Capture the cell that displays the provided text and extract its [X, Y] central coordinate. 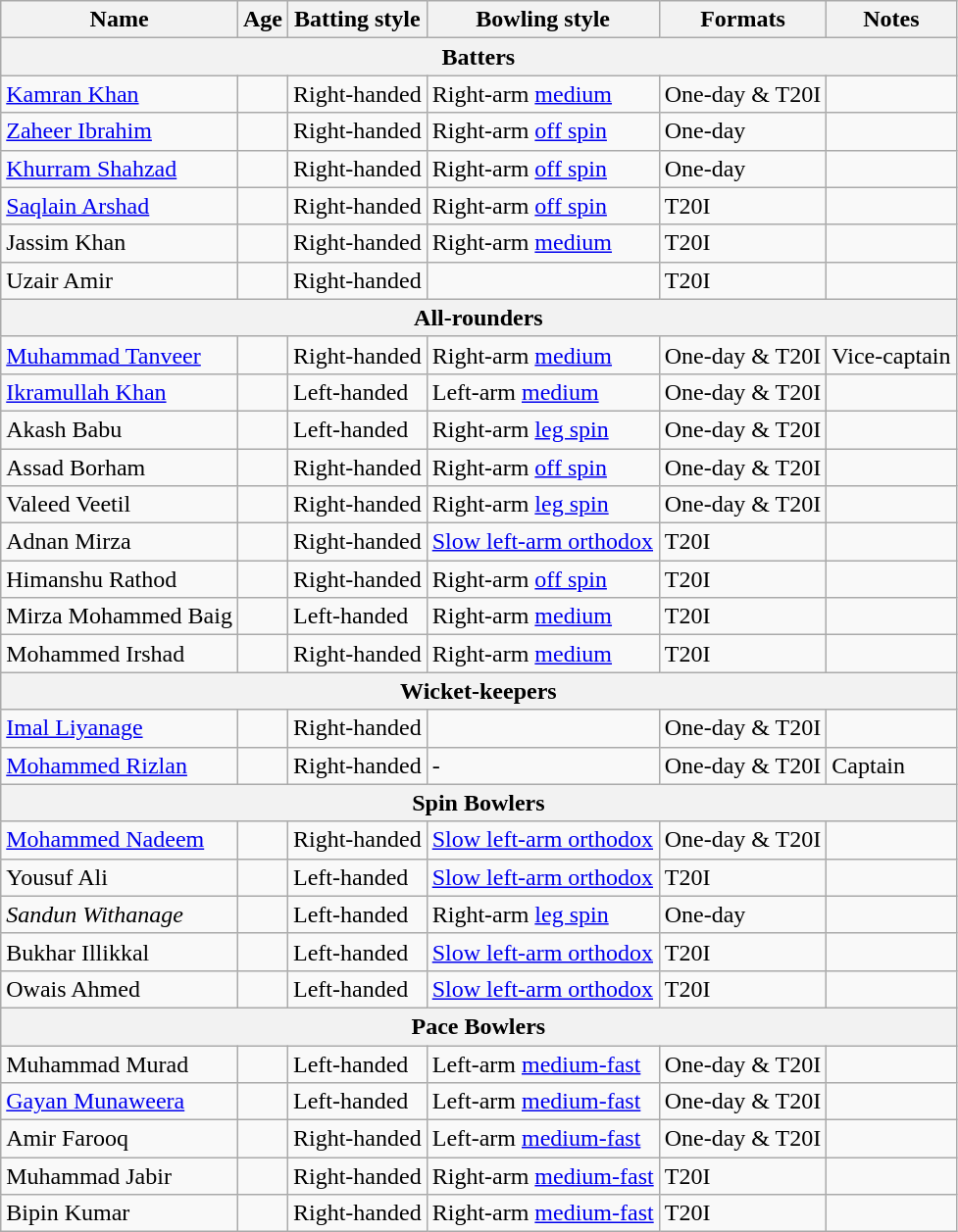
Zaheer Ibrahim [120, 131]
Captain [891, 765]
Wicket-keepers [479, 691]
Formats [743, 20]
Assad Borham [120, 468]
Notes [891, 20]
Vice-captain [891, 355]
Age [263, 20]
Ikramullah Khan [120, 392]
Saqlain Arshad [120, 206]
Mirza Mohammed Baig [120, 616]
Uzair Amir [120, 280]
All-rounders [479, 318]
Adnan Mirza [120, 542]
Bukhar Illikkal [120, 952]
Spin Bowlers [479, 803]
Pace Bowlers [479, 1026]
Muhammad Murad [120, 1063]
Imal Liyanage [120, 728]
- [543, 765]
Sandun Withanage [120, 914]
Jassim Khan [120, 243]
Muhammad Tanveer [120, 355]
Bipin Kumar [120, 1213]
Left-arm medium [543, 392]
Himanshu Rathod [120, 579]
Muhammad Jabir [120, 1176]
Mohammed Rizlan [120, 765]
Batters [479, 57]
Name [120, 20]
Valeed Veetil [120, 505]
Owais Ahmed [120, 989]
Batting style [357, 20]
Yousuf Ali [120, 877]
Bowling style [543, 20]
Mohammed Nadeem [120, 840]
Akash Babu [120, 429]
Mohammed Irshad [120, 654]
Amir Farooq [120, 1139]
Gayan Munaweera [120, 1102]
Khurram Shahzad [120, 169]
Kamran Khan [120, 94]
